Output the [X, Y] coordinate of the center of the cell containing the given text.  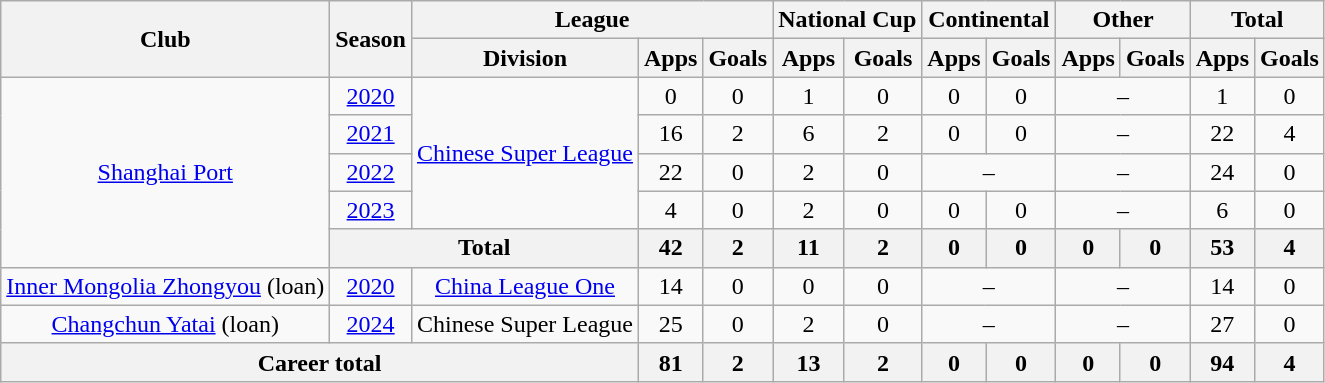
League [592, 20]
2021 [371, 134]
Shanghai Port [166, 172]
16 [670, 134]
2023 [371, 210]
11 [809, 248]
2024 [371, 324]
2022 [371, 172]
Inner Mongolia Zhongyou (loan) [166, 286]
42 [670, 248]
24 [1222, 172]
Division [524, 58]
53 [1222, 248]
Changchun Yatai (loan) [166, 324]
94 [1222, 362]
Season [371, 39]
81 [670, 362]
Club [166, 39]
China League One [524, 286]
Continental [989, 20]
Career total [320, 362]
National Cup [848, 20]
Other [1123, 20]
25 [670, 324]
13 [809, 362]
27 [1222, 324]
